Identify which cell holds the provided text, then report its (X, Y) central coordinate. 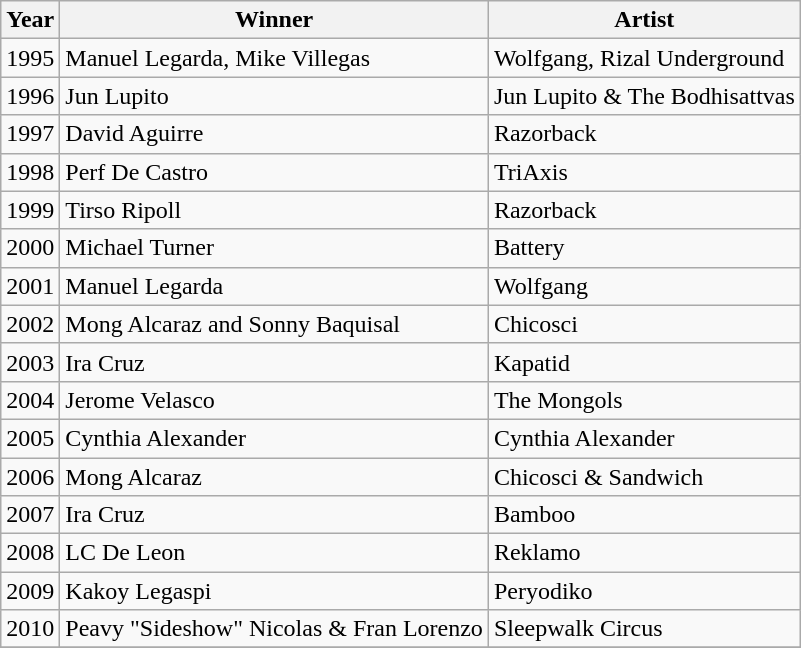
Tirso Ripoll (274, 210)
Jun Lupito & The Bodhisattvas (644, 96)
David Aguirre (274, 134)
2007 (30, 515)
Year (30, 20)
Artist (644, 20)
Kapatid (644, 362)
Wolfgang, Rizal Underground (644, 58)
Reklamo (644, 553)
Bamboo (644, 515)
Winner (274, 20)
Chicosci & Sandwich (644, 477)
1998 (30, 172)
1996 (30, 96)
1995 (30, 58)
2005 (30, 438)
2009 (30, 591)
Manuel Legarda (274, 286)
Mong Alcaraz (274, 477)
2010 (30, 629)
Battery (644, 248)
Jerome Velasco (274, 400)
Manuel Legarda, Mike Villegas (274, 58)
The Mongols (644, 400)
2001 (30, 286)
2006 (30, 477)
1999 (30, 210)
Sleepwalk Circus (644, 629)
LC De Leon (274, 553)
Peavy "Sideshow" Nicolas & Fran Lorenzo (274, 629)
TriAxis (644, 172)
2004 (30, 400)
Jun Lupito (274, 96)
Mong Alcaraz and Sonny Baquisal (274, 324)
Wolfgang (644, 286)
Perf De Castro (274, 172)
Peryodiko (644, 591)
2002 (30, 324)
Michael Turner (274, 248)
Chicosci (644, 324)
2008 (30, 553)
2003 (30, 362)
2000 (30, 248)
1997 (30, 134)
Kakoy Legaspi (274, 591)
